Determine the (X, Y) coordinate at the center of the cell enclosing the given text.  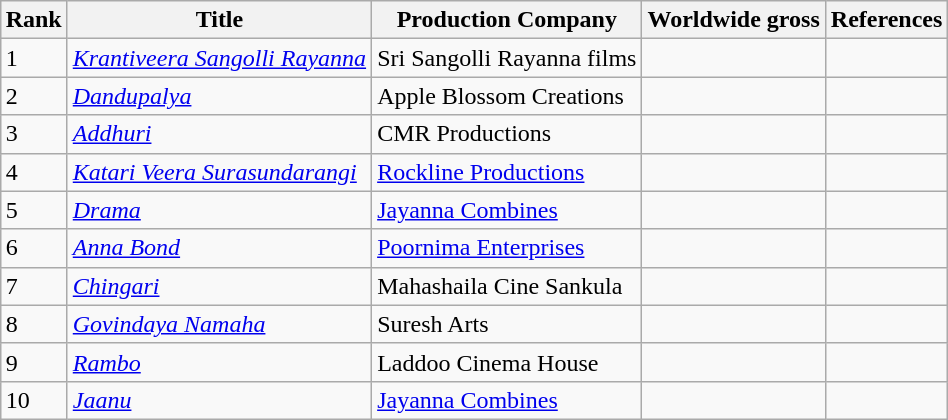
2 (34, 96)
10 (34, 400)
Addhuri (219, 134)
Rank (34, 20)
Anna Bond (219, 248)
5 (34, 210)
Katari Veera Surasundarangi (219, 172)
Jaanu (219, 400)
Rambo (219, 362)
Laddoo Cinema House (507, 362)
Production Company (507, 20)
Sri Sangolli Rayanna films (507, 58)
References (886, 20)
Apple Blossom Creations (507, 96)
6 (34, 248)
Worldwide gross (734, 20)
4 (34, 172)
8 (34, 324)
Chingari (219, 286)
Krantiveera Sangolli Rayanna (219, 58)
Suresh Arts (507, 324)
1 (34, 58)
3 (34, 134)
CMR Productions (507, 134)
Rockline Productions (507, 172)
Govindaya Namaha (219, 324)
Dandupalya (219, 96)
7 (34, 286)
Poornima Enterprises (507, 248)
9 (34, 362)
Mahashaila Cine Sankula (507, 286)
Title (219, 20)
Drama (219, 210)
